Pinpoint the cell where the given text exists, returning its (x, y) midpoint coordinate. 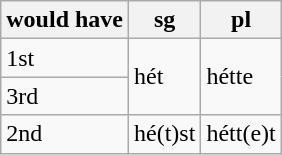
hétte (241, 77)
sg (165, 20)
3rd (65, 96)
pl (241, 20)
hét (165, 77)
hé(t)st (165, 134)
2nd (65, 134)
hétt(e)t (241, 134)
would have (65, 20)
1st (65, 58)
